From the cell containing the given text, extract its center point as [X, Y] coordinate. 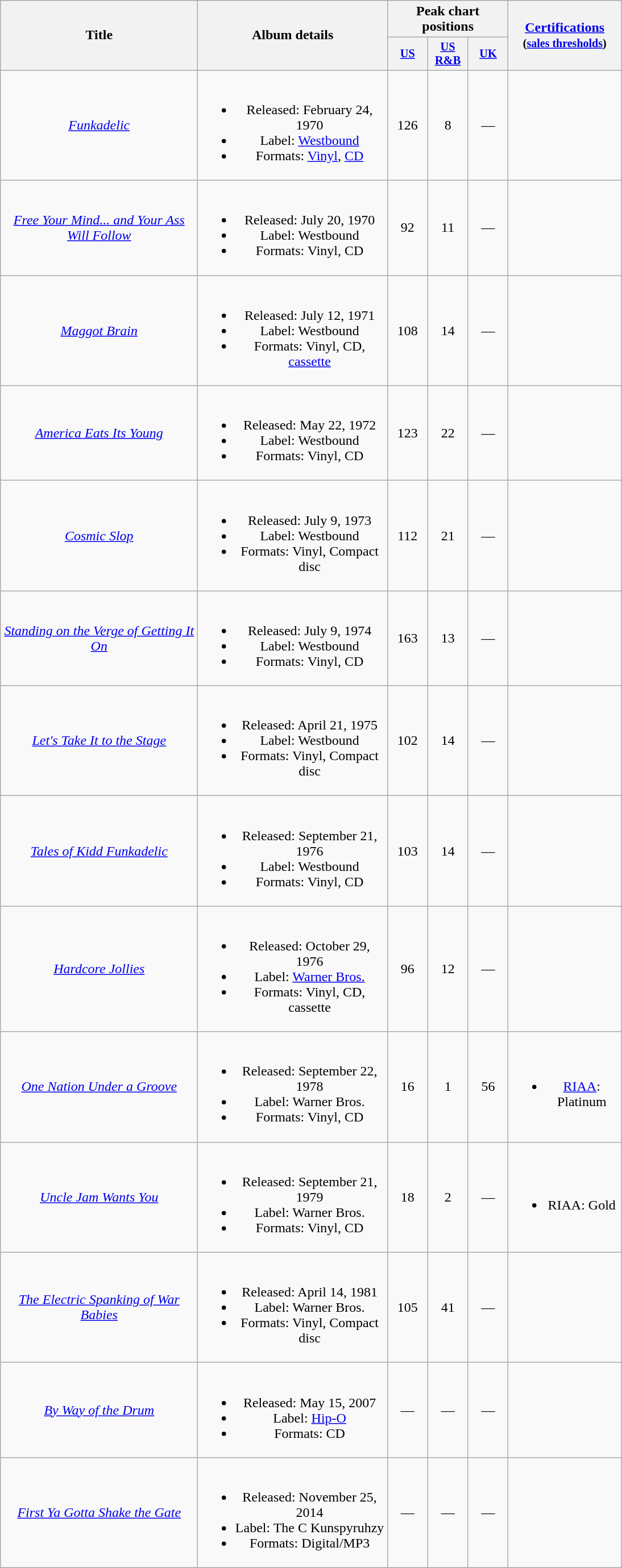
US R&B [448, 54]
92 [407, 228]
22 [448, 433]
RIAA: Gold [565, 1197]
Released: May 15, 2007Label: Hip-OFormats: CD [293, 1410]
Standing on the Verge of Getting It On [99, 639]
16 [407, 1087]
163 [407, 639]
US [407, 54]
Tales of Kidd Funkadelic [99, 851]
Hardcore Jollies [99, 969]
Funkadelic [99, 125]
Album details [293, 35]
Free Your Mind... and Your Ass Will Follow [99, 228]
One Nation Under a Groove [99, 1087]
41 [448, 1307]
18 [407, 1197]
103 [407, 851]
105 [407, 1307]
By Way of the Drum [99, 1410]
21 [448, 536]
112 [407, 536]
123 [407, 433]
96 [407, 969]
Cosmic Slop [99, 536]
Let's Take It to the Stage [99, 741]
56 [488, 1087]
Released: April 21, 1975Label: WestboundFormats: Vinyl, Compact disc [293, 741]
Released: July 9, 1973Label: WestboundFormats: Vinyl, Compact disc [293, 536]
12 [448, 969]
UK [488, 54]
11 [448, 228]
Released: September 21, 1979 Label: Warner Bros.Formats: Vinyl, CD [293, 1197]
13 [448, 639]
Released: July 9, 1974Label: WestboundFormats: Vinyl, CD [293, 639]
Title [99, 35]
First Ya Gotta Shake the Gate [99, 1512]
126 [407, 125]
The Electric Spanking of War Babies [99, 1307]
108 [407, 331]
Released: September 21, 1976Label: WestboundFormats: Vinyl, CD [293, 851]
Released: July 12, 1971Label: WestboundFormats: Vinyl, CD, cassette [293, 331]
102 [407, 741]
Released: September 22, 1978Label: Warner Bros.Formats: Vinyl, CD [293, 1087]
Released: November 25, 2014Label: The C KunspyruhzyFormats: Digital/MP3 [293, 1512]
Released: July 20, 1970Label: WestboundFormats: Vinyl, CD [293, 228]
Uncle Jam Wants You [99, 1197]
1 [448, 1087]
2 [448, 1197]
Maggot Brain [99, 331]
8 [448, 125]
America Eats Its Young [99, 433]
Released: October 29, 1976Label: Warner Bros.Formats: Vinyl, CD, cassette [293, 969]
Certifications(sales thresholds) [565, 35]
Peak chart positions [448, 19]
Released: May 22, 1972Label: WestboundFormats: Vinyl, CD [293, 433]
Released: February 24, 1970Label: WestboundFormats: Vinyl, CD [293, 125]
RIAA: Platinum [565, 1087]
Released: April 14, 1981Label: Warner Bros.Formats: Vinyl, Compact disc [293, 1307]
